Identify which cell holds the provided text, then report its [X, Y] central coordinate. 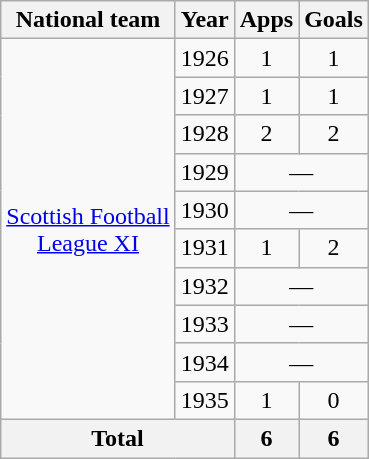
1929 [204, 172]
Goals [334, 20]
Apps [266, 20]
1933 [204, 324]
1930 [204, 210]
1932 [204, 286]
Scottish FootballLeague XI [88, 230]
1927 [204, 96]
1934 [204, 362]
1931 [204, 248]
Year [204, 20]
0 [334, 400]
Total [118, 438]
National team [88, 20]
1928 [204, 134]
1926 [204, 58]
1935 [204, 400]
